Extract the (X, Y) coordinate from the center of the cell holding the provided text.  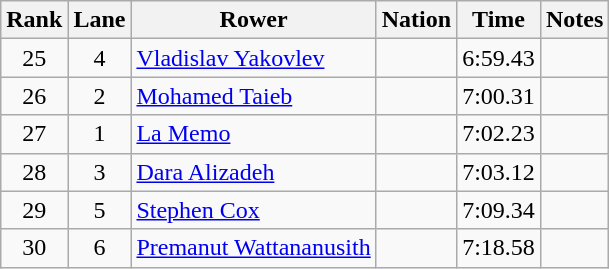
27 (34, 134)
7:00.31 (499, 96)
Stephen Cox (254, 210)
7:18.58 (499, 248)
6 (100, 248)
7:03.12 (499, 172)
Premanut Wattananusith (254, 248)
Rower (254, 20)
Vladislav Yakovlev (254, 58)
Nation (416, 20)
3 (100, 172)
7:02.23 (499, 134)
1 (100, 134)
La Memo (254, 134)
30 (34, 248)
6:59.43 (499, 58)
2 (100, 96)
Notes (574, 20)
Time (499, 20)
26 (34, 96)
Mohamed Taieb (254, 96)
Lane (100, 20)
Dara Alizadeh (254, 172)
5 (100, 210)
7:09.34 (499, 210)
29 (34, 210)
Rank (34, 20)
25 (34, 58)
28 (34, 172)
4 (100, 58)
